From the cell containing the given text, extract its center point as (x, y) coordinate. 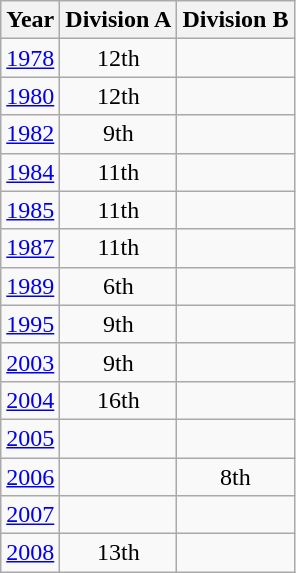
Division B (236, 20)
1995 (30, 324)
16th (118, 400)
1985 (30, 210)
Division A (118, 20)
1987 (30, 248)
1980 (30, 96)
Year (30, 20)
2003 (30, 362)
6th (118, 286)
2006 (30, 477)
1978 (30, 58)
13th (118, 553)
2007 (30, 515)
1982 (30, 134)
2008 (30, 553)
8th (236, 477)
1984 (30, 172)
2005 (30, 438)
2004 (30, 400)
1989 (30, 286)
